Return [X, Y] of the center of cell containing provided text 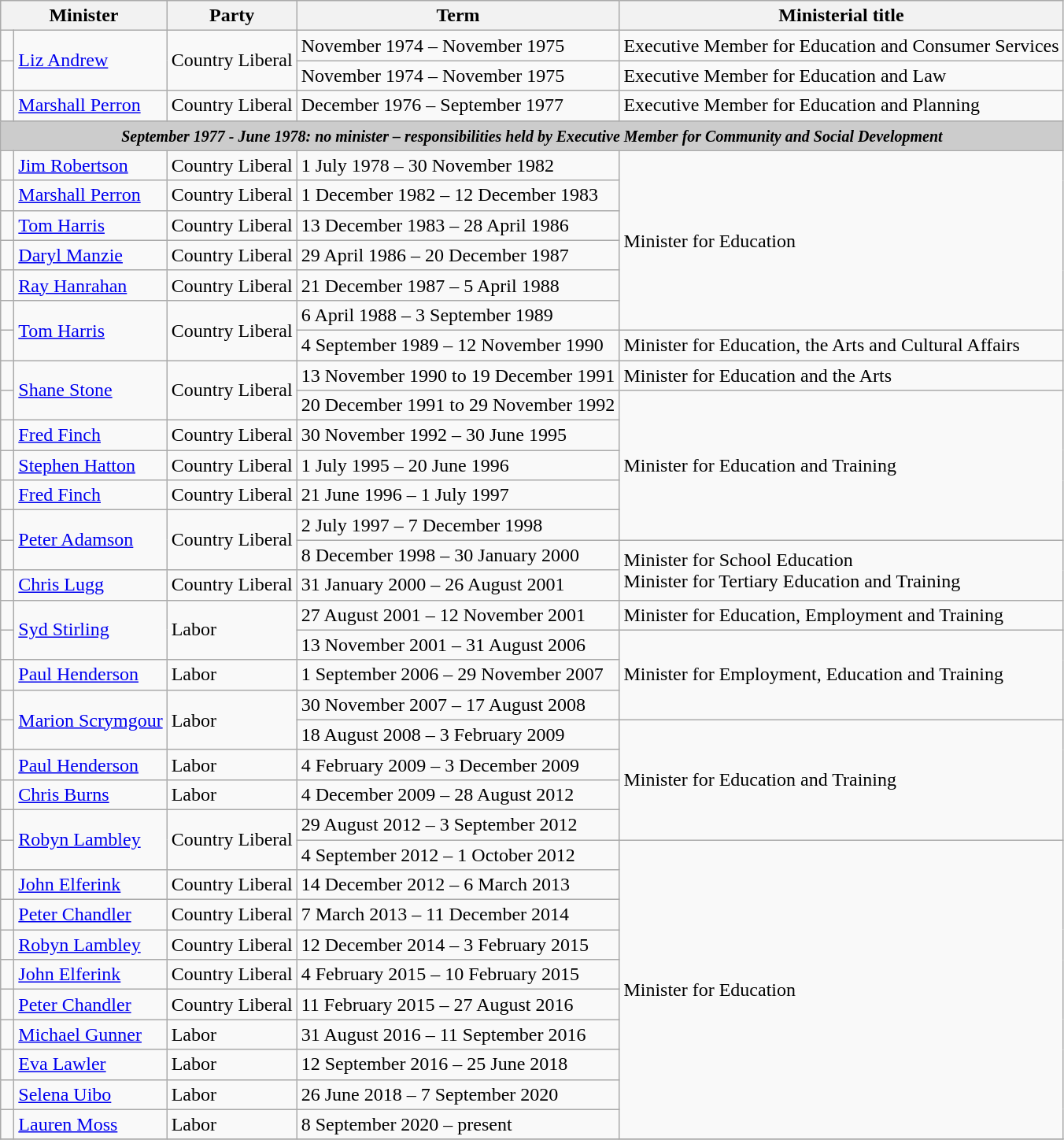
1 July 1978 – 30 November 1982 [458, 165]
31 January 2000 – 26 August 2001 [458, 585]
27 August 2001 – 12 November 2001 [458, 615]
21 June 1996 – 1 July 1997 [458, 495]
Stephen Hatton [91, 465]
Syd Stirling [91, 630]
6 April 1988 – 3 September 1989 [458, 315]
Minister for School EducationMinister for Tertiary Education and Training [841, 570]
8 September 2020 – present [458, 1124]
Jim Robertson [91, 165]
8 December 1998 – 30 January 2000 [458, 555]
13 November 2001 – 31 August 2006 [458, 645]
4 February 2015 – 10 February 2015 [458, 975]
30 November 1992 – 30 June 1995 [458, 435]
13 November 1990 to 19 December 1991 [458, 376]
Daryl Manzie [91, 255]
Selena Uibo [91, 1094]
Executive Member for Education and Planning [841, 105]
1 December 1982 – 12 December 1983 [458, 195]
December 1976 – September 1977 [458, 105]
20 December 1991 to 29 November 1992 [458, 405]
29 August 2012 – 3 September 2012 [458, 824]
29 April 1986 – 20 December 1987 [458, 255]
4 February 2009 – 3 December 2009 [458, 764]
Minister for Education, the Arts and Cultural Affairs [841, 345]
21 December 1987 – 5 April 1988 [458, 285]
Eva Lawler [91, 1064]
Marion Scrymgour [91, 720]
4 September 1989 – 12 November 1990 [458, 345]
7 March 2013 – 11 December 2014 [458, 915]
Term [458, 16]
1 July 1995 – 20 June 1996 [458, 465]
1 September 2006 – 29 November 2007 [458, 675]
30 November 2007 – 17 August 2008 [458, 705]
Shane Stone [91, 390]
26 June 2018 – 7 September 2020 [458, 1094]
Chris Burns [91, 794]
2 July 1997 – 7 December 1998 [458, 525]
13 December 1983 – 28 April 1986 [458, 225]
31 August 2016 – 11 September 2016 [458, 1035]
Peter Adamson [91, 540]
Chris Lugg [91, 585]
Ministerial title [841, 16]
12 September 2016 – 25 June 2018 [458, 1064]
4 December 2009 – 28 August 2012 [458, 794]
Ray Hanrahan [91, 285]
12 December 2014 – 3 February 2015 [458, 945]
Executive Member for Education and Law [841, 76]
Minister for Employment, Education and Training [841, 675]
Minister for Education, Employment and Training [841, 615]
Minister for Education and the Arts [841, 376]
Minister [83, 16]
Executive Member for Education and Consumer Services [841, 46]
Michael Gunner [91, 1035]
4 September 2012 – 1 October 2012 [458, 854]
September 1977 - June 1978: no minister – responsibilities held by Executive Member for Community and Social Development [532, 135]
14 December 2012 – 6 March 2013 [458, 885]
Liz Andrew [91, 61]
Lauren Moss [91, 1124]
11 February 2015 – 27 August 2016 [458, 1005]
Party [231, 16]
18 August 2008 – 3 February 2009 [458, 735]
